Return [X, Y] of the center of cell containing provided text 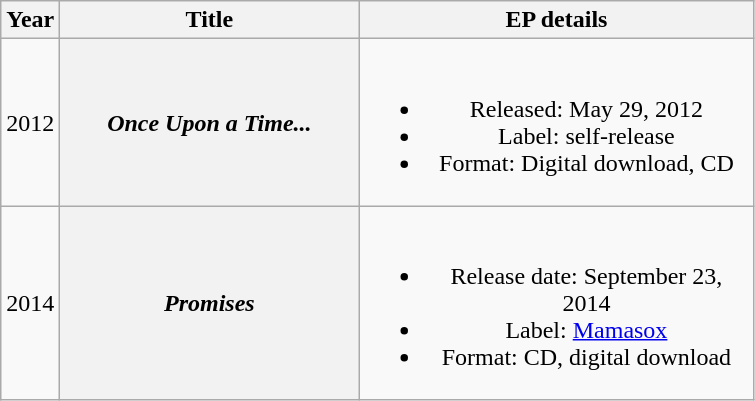
Released: May 29, 2012Label: self-releaseFormat: Digital download, CD [556, 122]
Promises [210, 303]
Once Upon a Time... [210, 122]
2012 [30, 122]
Year [30, 20]
Release date: September 23, 2014 Label: MamasoxFormat: CD, digital download [556, 303]
Title [210, 20]
2014 [30, 303]
EP details [556, 20]
